For the text-containing cell, return its midpoint in [X, Y] coordinate format. 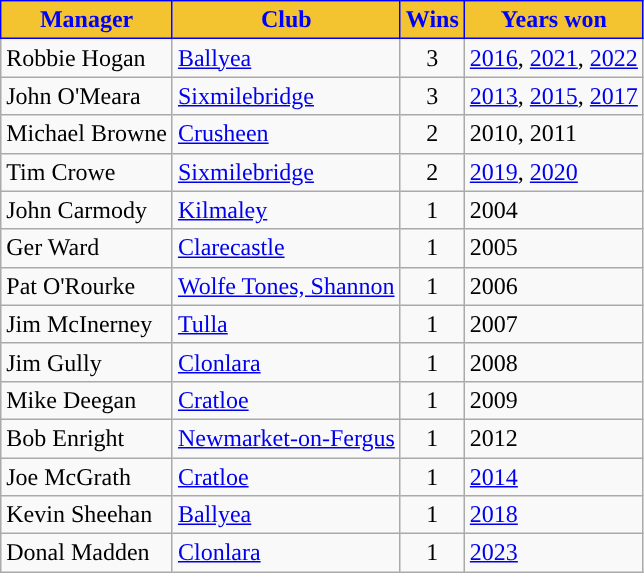
Donal Madden [87, 553]
Jim Gully [87, 362]
Michael Browne [87, 134]
Tulla [286, 324]
Kevin Sheehan [87, 515]
Club [286, 20]
2007 [554, 324]
John Carmody [87, 210]
2006 [554, 286]
Wins [432, 20]
2008 [554, 362]
Crusheen [286, 134]
Bob Enright [87, 438]
Wolfe Tones, Shannon [286, 286]
John O'Meara [87, 96]
Mike Deegan [87, 400]
Pat O'Rourke [87, 286]
Tim Crowe [87, 172]
Clarecastle [286, 248]
2005 [554, 248]
Newmarket-on-Fergus [286, 438]
2019, 2020 [554, 172]
2009 [554, 400]
Joe McGrath [87, 477]
2018 [554, 515]
2010, 2011 [554, 134]
Ger Ward [87, 248]
2016, 2021, 2022 [554, 58]
2004 [554, 210]
2012 [554, 438]
Robbie Hogan [87, 58]
Manager [87, 20]
2014 [554, 477]
Jim McInerney [87, 324]
Years won [554, 20]
2023 [554, 553]
2013, 2015, 2017 [554, 96]
Kilmaley [286, 210]
